Locate the cell with the specified text and output its [X, Y] center coordinate. 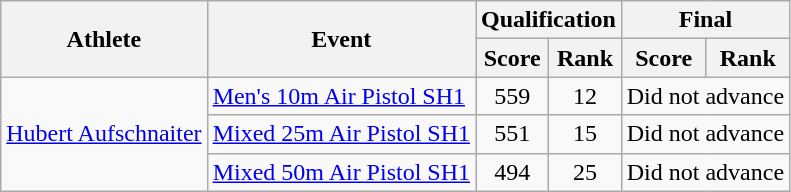
Qualification [549, 20]
Men's 10m Air Pistol SH1 [341, 96]
494 [512, 172]
Mixed 25m Air Pistol SH1 [341, 134]
Athlete [104, 39]
Event [341, 39]
25 [585, 172]
559 [512, 96]
551 [512, 134]
12 [585, 96]
Mixed 50m Air Pistol SH1 [341, 172]
Final [705, 20]
15 [585, 134]
Hubert Aufschnaiter [104, 134]
